Extract the [x, y] coordinate from the center of the cell holding the provided text.  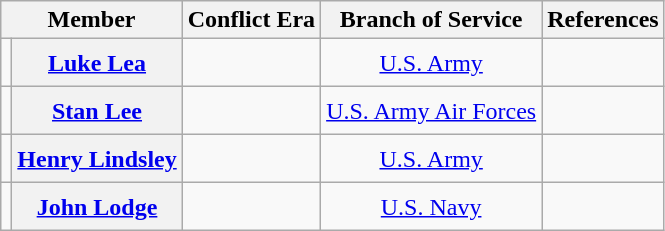
U.S. Army Air Forces [432, 111]
U.S. Navy [432, 207]
References [604, 20]
Member [92, 20]
Stan Lee [97, 111]
Conflict Era [251, 20]
Luke Lea [97, 63]
John Lodge [97, 207]
Branch of Service [432, 20]
Henry Lindsley [97, 159]
